Capture the cell that displays the provided text and extract its [X, Y] central coordinate. 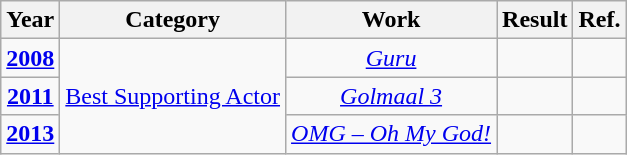
2011 [30, 96]
Best Supporting Actor [173, 96]
2008 [30, 58]
Result [535, 20]
Year [30, 20]
Guru [392, 58]
Golmaal 3 [392, 96]
2013 [30, 134]
OMG – Oh My God! [392, 134]
Category [173, 20]
Work [392, 20]
Ref. [600, 20]
